Return the (x, y) coordinate for the center point of the cell that contains the specified text.  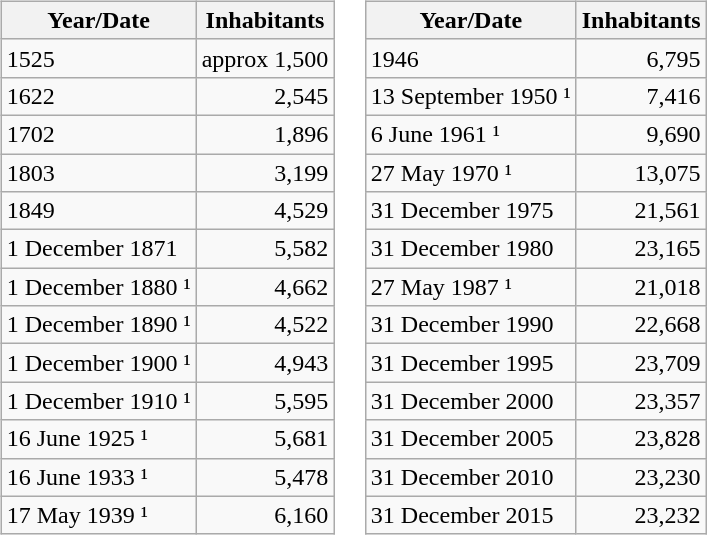
3,199 (265, 173)
23,709 (641, 363)
2,545 (265, 96)
31 December 2005 (470, 439)
13 September 1950 ¹ (470, 96)
31 December 2000 (470, 401)
1,896 (265, 134)
1946 (470, 58)
21,561 (641, 211)
7,416 (641, 96)
23,828 (641, 439)
1 December 1871 (98, 249)
9,690 (641, 134)
21,018 (641, 287)
31 December 1995 (470, 363)
22,668 (641, 325)
31 December 2010 (470, 477)
6,795 (641, 58)
13,075 (641, 173)
23,230 (641, 477)
5,582 (265, 249)
4,943 (265, 363)
6 June 1961 ¹ (470, 134)
1 December 1910 ¹ (98, 401)
31 December 1990 (470, 325)
1622 (98, 96)
5,595 (265, 401)
31 December 1975 (470, 211)
17 May 1939 ¹ (98, 515)
1 December 1880 ¹ (98, 287)
5,478 (265, 477)
27 May 1970 ¹ (470, 173)
4,662 (265, 287)
1803 (98, 173)
approx 1,500 (265, 58)
4,522 (265, 325)
5,681 (265, 439)
16 June 1933 ¹ (98, 477)
31 December 1980 (470, 249)
1 December 1900 ¹ (98, 363)
23,232 (641, 515)
4,529 (265, 211)
27 May 1987 ¹ (470, 287)
6,160 (265, 515)
23,165 (641, 249)
1525 (98, 58)
31 December 2015 (470, 515)
23,357 (641, 401)
16 June 1925 ¹ (98, 439)
1 December 1890 ¹ (98, 325)
1702 (98, 134)
1849 (98, 211)
